Search for the cell housing the specified text and yield its (X, Y) center coordinate. 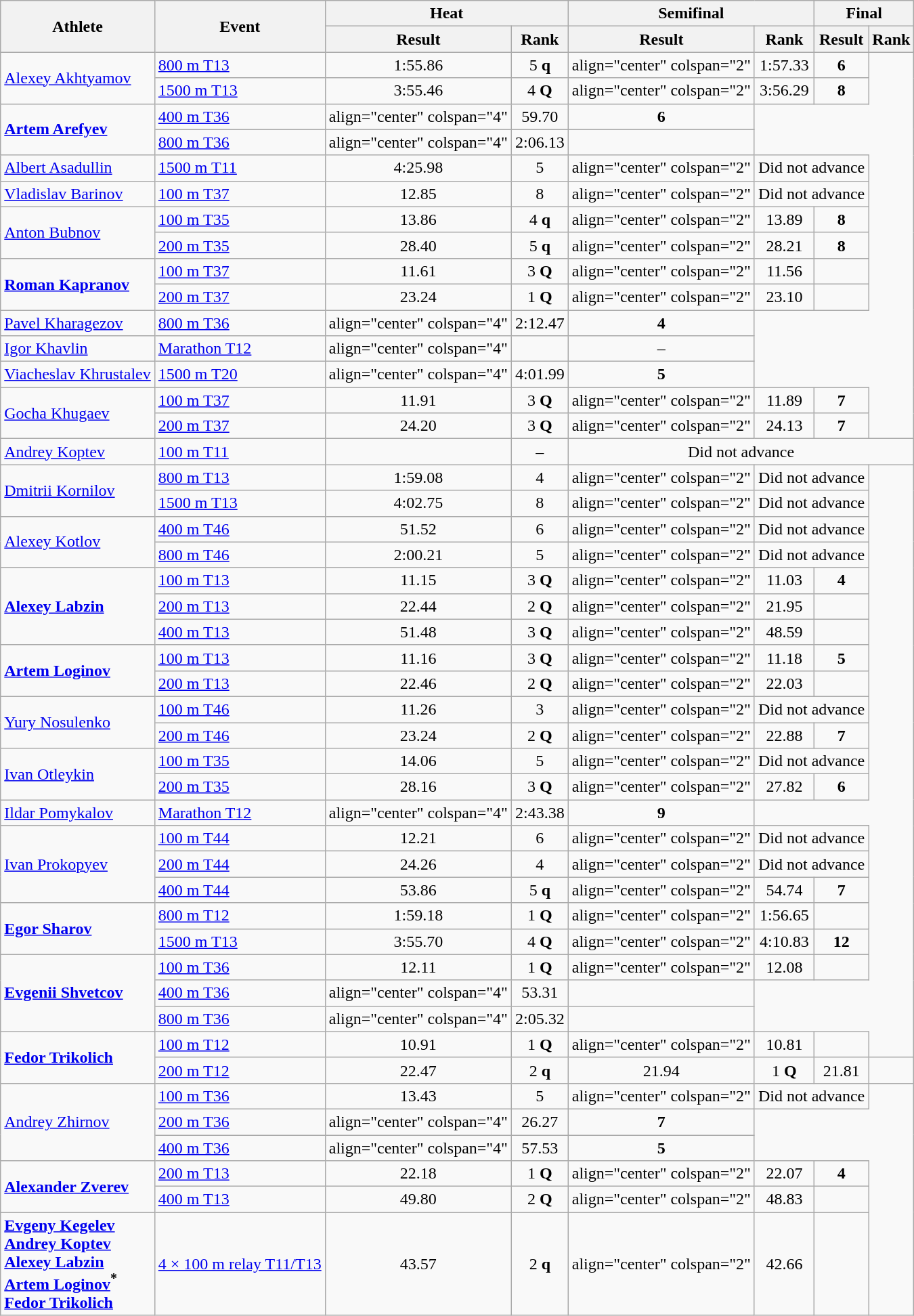
200 m T46 (240, 735)
43.57 (418, 1264)
24.13 (784, 426)
800 m T12 (240, 916)
100 m T11 (240, 452)
2:05.32 (540, 1019)
22.07 (784, 1174)
11.89 (784, 400)
12 (841, 941)
11.15 (418, 580)
Artem Arefyev (78, 129)
21.94 (661, 1070)
Evgeny KegelevAndrey KoptevAlexey LabzinArtem Loginov*Fedor Trikolich (78, 1264)
4:02.75 (418, 503)
11.26 (418, 709)
1:55.86 (418, 65)
2:00.21 (418, 555)
200 m T36 (240, 1122)
Fedor Trikolich (78, 1057)
Semifinal (691, 14)
12.11 (418, 967)
Athlete (78, 26)
Alexey Labzin (78, 606)
11.16 (418, 658)
24.20 (418, 426)
Artem Loginov (78, 671)
Final (864, 14)
13.43 (418, 1096)
22.18 (418, 1174)
51.48 (418, 632)
Vladislav Barinov (78, 194)
1:59.18 (418, 916)
4:01.99 (540, 375)
28.21 (784, 245)
51.52 (418, 529)
200 m T12 (240, 1070)
Roman Kapranov (78, 284)
10.91 (418, 1044)
3:55.46 (418, 91)
48.59 (784, 632)
1500 m T11 (240, 168)
14.06 (418, 761)
57.53 (540, 1148)
22.88 (784, 735)
22.46 (418, 683)
10.81 (784, 1044)
Ildar Pomykalov (78, 813)
Ivan Prokopyev (78, 864)
Igor Khavlin (78, 349)
22.47 (418, 1070)
12.08 (784, 967)
Albert Asadullin (78, 168)
1500 m T20 (240, 375)
4:25.98 (418, 168)
100 m T46 (240, 709)
26.27 (540, 1122)
53.86 (418, 890)
21.81 (841, 1070)
Anton Bubnov (78, 232)
Andrey Zhirnov (78, 1122)
13.89 (784, 219)
4:10.83 (784, 941)
Viacheslav Khrustalev (78, 375)
3:55.70 (418, 941)
Alexey Akhtyamov (78, 78)
48.83 (784, 1200)
21.95 (784, 606)
Pavel Kharagezov (78, 323)
800 m T46 (240, 555)
4 q (540, 219)
11.61 (418, 271)
53.31 (540, 993)
3 (540, 709)
28.40 (418, 245)
Ivan Otleykin (78, 774)
27.82 (784, 787)
Alexey Kotlov (78, 542)
100 m T44 (240, 839)
Heat (447, 14)
400 m T46 (240, 529)
1:56.65 (784, 916)
49.80 (418, 1200)
200 m T44 (240, 864)
Gocha Khugaev (78, 413)
13.86 (418, 219)
4 × 100 m relay T11/T13 (240, 1264)
100 m T12 (240, 1044)
Evgenii Shvetcov (78, 993)
Dmitrii Kornilov (78, 490)
Alexander Zverev (78, 1187)
28.16 (418, 787)
Andrey Koptev (78, 452)
2:43.38 (540, 813)
1:57.33 (784, 65)
Event (240, 26)
Yury Nosulenko (78, 722)
3:56.29 (784, 91)
54.74 (784, 890)
23.10 (784, 297)
11.56 (784, 271)
Egor Sharov (78, 929)
22.44 (418, 606)
2:12.47 (540, 323)
11.91 (418, 400)
59.70 (540, 116)
12.21 (418, 839)
42.66 (784, 1264)
1:59.08 (418, 477)
11.03 (784, 580)
22.03 (784, 683)
12.85 (418, 194)
2:06.13 (540, 142)
24.26 (418, 864)
11.18 (784, 658)
9 (661, 813)
400 m T44 (240, 890)
